Pinpoint the cell where the given text exists, returning its (x, y) midpoint coordinate. 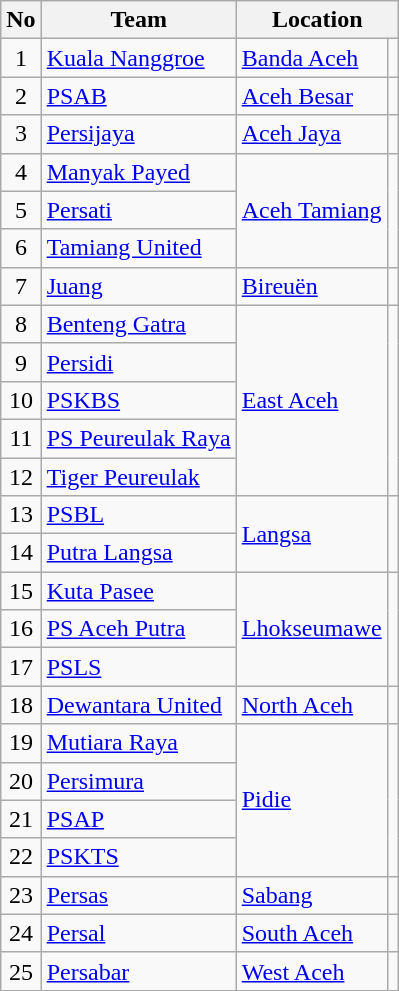
Pidie (312, 800)
25 (21, 971)
Persabar (138, 971)
Langsa (312, 534)
3 (21, 134)
10 (21, 400)
East Aceh (312, 400)
17 (21, 667)
Team (138, 20)
Manyak Payed (138, 172)
No (21, 20)
20 (21, 781)
Aceh Besar (312, 96)
24 (21, 933)
Mutiara Raya (138, 743)
Aceh Tamiang (312, 210)
Kuta Pasee (138, 591)
Persijaya (138, 134)
West Aceh (312, 971)
4 (21, 172)
PS Aceh Putra (138, 629)
PSBL (138, 515)
Banda Aceh (312, 58)
Tiger Peureulak (138, 477)
North Aceh (312, 705)
9 (21, 362)
Benteng Gatra (138, 324)
19 (21, 743)
South Aceh (312, 933)
Persimura (138, 781)
Bireuën (312, 286)
5 (21, 210)
Putra Langsa (138, 553)
8 (21, 324)
PSKBS (138, 400)
15 (21, 591)
Dewantara United (138, 705)
Kuala Nanggroe (138, 58)
PSKTS (138, 857)
Lhokseumawe (312, 629)
Aceh Jaya (312, 134)
13 (21, 515)
PSAP (138, 819)
16 (21, 629)
PS Peureulak Raya (138, 438)
22 (21, 857)
1 (21, 58)
Location (317, 20)
Juang (138, 286)
Persas (138, 895)
21 (21, 819)
14 (21, 553)
2 (21, 96)
6 (21, 248)
PSAB (138, 96)
Persal (138, 933)
PSLS (138, 667)
12 (21, 477)
Sabang (312, 895)
Persidi (138, 362)
Tamiang United (138, 248)
18 (21, 705)
7 (21, 286)
11 (21, 438)
23 (21, 895)
Persati (138, 210)
